Provide the (x, y) coordinate of the cell's center where the given text is located.  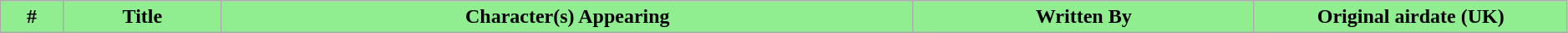
Written By (1083, 17)
Character(s) Appearing (567, 17)
Original airdate (UK) (1410, 17)
# (32, 17)
Title (142, 17)
